Detect which cell encompasses the target text, then output its [X, Y] center coordinate. 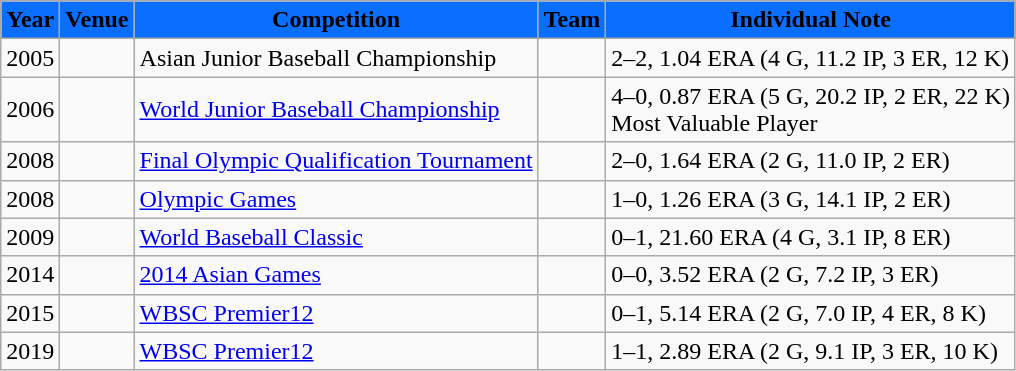
2014 Asian Games [336, 275]
1–1, 2.89 ERA (2 G, 9.1 IP, 3 ER, 10 K) [811, 351]
2015 [30, 313]
Final Olympic Qualification Tournament [336, 161]
1–0, 1.26 ERA (3 G, 14.1 IP, 2 ER) [811, 199]
Team [572, 20]
2–2, 1.04 ERA (4 G, 11.2 IP, 3 ER, 12 K) [811, 58]
Venue [97, 20]
2006 [30, 110]
2019 [30, 351]
2–0, 1.64 ERA (2 G, 11.0 IP, 2 ER) [811, 161]
4–0, 0.87 ERA (5 G, 20.2 IP, 2 ER, 22 K)Most Valuable Player [811, 110]
2014 [30, 275]
0–1, 21.60 ERA (4 G, 3.1 IP, 8 ER) [811, 237]
World Baseball Classic [336, 237]
0–1, 5.14 ERA (2 G, 7.0 IP, 4 ER, 8 K) [811, 313]
0–0, 3.52 ERA (2 G, 7.2 IP, 3 ER) [811, 275]
Individual Note [811, 20]
Olympic Games [336, 199]
Competition [336, 20]
Asian Junior Baseball Championship [336, 58]
2005 [30, 58]
World Junior Baseball Championship [336, 110]
Year [30, 20]
2009 [30, 237]
